Provide the (X, Y) coordinate of the cell's center where the given text is located.  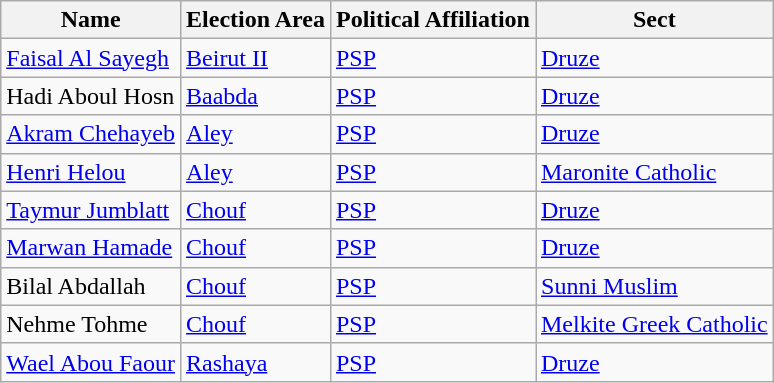
Baabda (256, 96)
Wael Abou Faour (91, 362)
Akram Chehayeb (91, 134)
Faisal Al Sayegh (91, 58)
Rashaya (256, 362)
Marwan Hamade (91, 248)
Name (91, 20)
Election Area (256, 20)
Taymur Jumblatt (91, 210)
Sect (655, 20)
Maronite Catholic (655, 172)
Bilal Abdallah (91, 286)
Sunni Muslim (655, 286)
Hadi Aboul Hosn (91, 96)
Nehme Tohme (91, 324)
Political Affiliation (432, 20)
Henri Helou (91, 172)
Beirut II (256, 58)
Melkite Greek Catholic (655, 324)
